Search for the cell housing the specified text and yield its (X, Y) center coordinate. 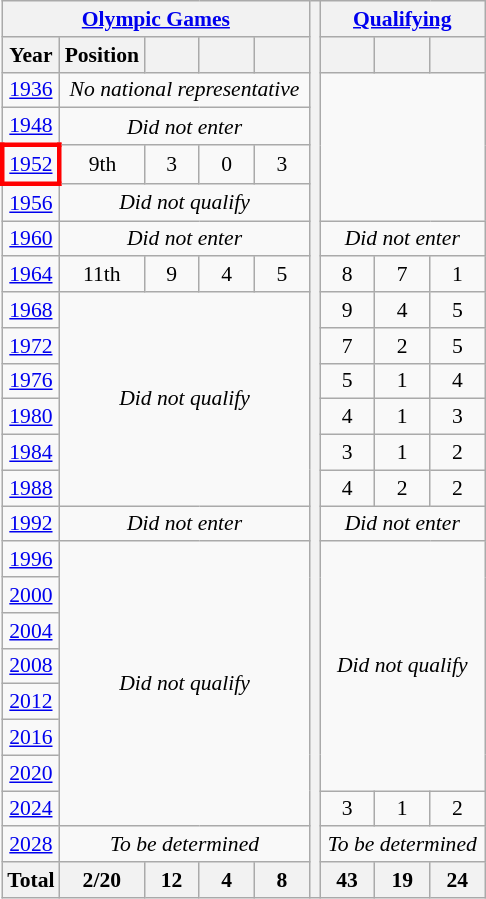
1984 (30, 453)
1996 (30, 560)
2028 (30, 845)
1936 (30, 90)
1972 (30, 346)
2000 (30, 595)
1976 (30, 381)
11th (102, 275)
1992 (30, 524)
2016 (30, 738)
2/20 (102, 880)
No national representative (185, 90)
1948 (30, 126)
1980 (30, 417)
Position (102, 55)
Olympic Games (156, 19)
24 (458, 880)
1960 (30, 239)
Total (30, 880)
1968 (30, 310)
1988 (30, 488)
2012 (30, 702)
2008 (30, 666)
Qualifying (402, 19)
43 (348, 880)
12 (172, 880)
0 (226, 164)
2004 (30, 631)
9th (102, 164)
1952 (30, 164)
Year (30, 55)
2024 (30, 809)
2020 (30, 773)
19 (402, 880)
1956 (30, 202)
1964 (30, 275)
